For the text-containing cell, return its midpoint in (X, Y) coordinate format. 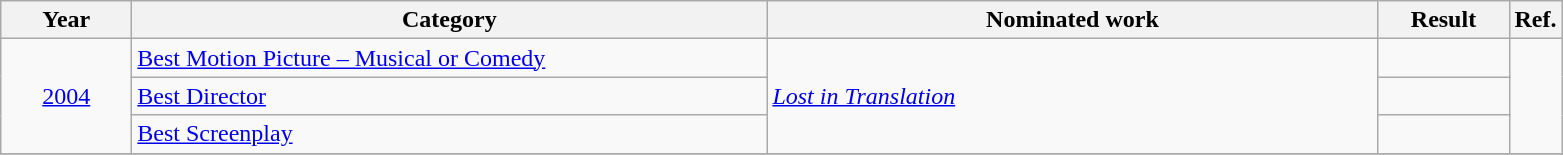
Best Director (450, 96)
Nominated work (1072, 20)
Ref. (1536, 20)
Lost in Translation (1072, 96)
2004 (66, 96)
Best Screenplay (450, 134)
Best Motion Picture – Musical or Comedy (450, 58)
Result (1444, 20)
Category (450, 20)
Year (66, 20)
